Capture the cell that displays the provided text and extract its (x, y) central coordinate. 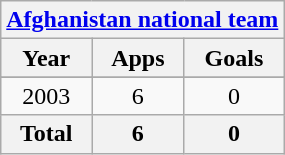
Apps (138, 58)
Afghanistan national team (142, 20)
Total (46, 134)
Year (46, 58)
2003 (46, 96)
Goals (234, 58)
